Return the [X, Y] coordinate for the center point of the cell that contains the specified text.  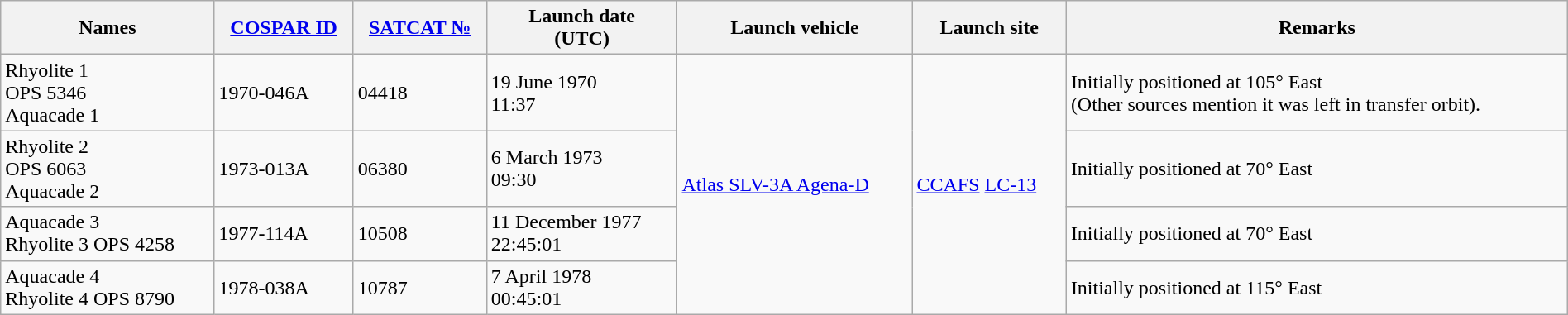
Atlas SLV-3A Agena-D [795, 184]
Launch date(UTC) [582, 28]
11 December 197722:45:01 [582, 233]
Rhyolite 2OPS 6063Aquacade 2 [108, 169]
COSPAR ID [284, 28]
1977-114A [284, 233]
10787 [420, 288]
1978-038A [284, 288]
1973-013A [284, 169]
Initially positioned at 105° East(Other sources mention it was left in transfer orbit). [1317, 93]
06380 [420, 169]
Aquacade 3Rhyolite 3 OPS 4258 [108, 233]
Initially positioned at 115° East [1317, 288]
19 June 197011:37 [582, 93]
1970-046A [284, 93]
Aquacade 4Rhyolite 4 OPS 8790 [108, 288]
10508 [420, 233]
SATCAT № [420, 28]
CCAFS LC-13 [989, 184]
6 March 197309:30 [582, 169]
Rhyolite 1OPS 5346Aquacade 1 [108, 93]
Launch site [989, 28]
Remarks [1317, 28]
7 April 197800:45:01 [582, 288]
Launch vehicle [795, 28]
04418 [420, 93]
Names [108, 28]
